Return the (X, Y) coordinate for the center point of the cell that contains the specified text.  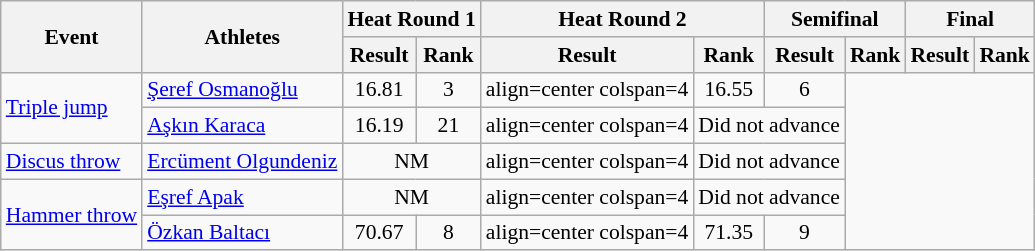
8 (448, 233)
3 (448, 90)
Heat Round 2 (622, 19)
Triple jump (72, 108)
71.35 (728, 233)
Discus throw (72, 162)
Eşref Apak (242, 197)
16.81 (379, 90)
16.55 (728, 90)
21 (448, 126)
Event (72, 36)
Heat Round 1 (411, 19)
16.19 (379, 126)
6 (804, 90)
Özkan Baltacı (242, 233)
70.67 (379, 233)
Athletes (242, 36)
Semifinal (834, 19)
Aşkın Karaca (242, 126)
Hammer throw (72, 214)
9 (804, 233)
Final (970, 19)
Şeref Osmanoğlu (242, 90)
Ercüment Olgundeniz (242, 162)
